Search for the cell housing the specified text and yield its [x, y] center coordinate. 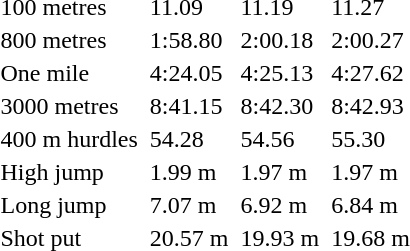
4:25.13 [280, 73]
1.99 m [189, 172]
7.07 m [189, 205]
6.92 m [280, 205]
8:42.30 [280, 106]
1:58.80 [189, 40]
8:41.15 [189, 106]
54.28 [189, 139]
1.97 m [280, 172]
2:00.18 [280, 40]
4:24.05 [189, 73]
54.56 [280, 139]
